Return [X, Y] of the center of cell containing provided text 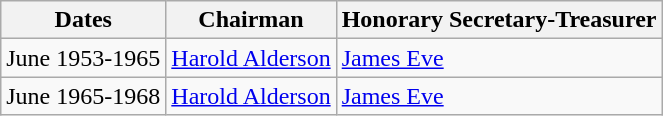
Dates [84, 20]
June 1965-1968 [84, 96]
June 1953-1965 [84, 58]
Chairman [251, 20]
Honorary Secretary-Treasurer [499, 20]
